Capture the cell that displays the provided text and extract its (X, Y) central coordinate. 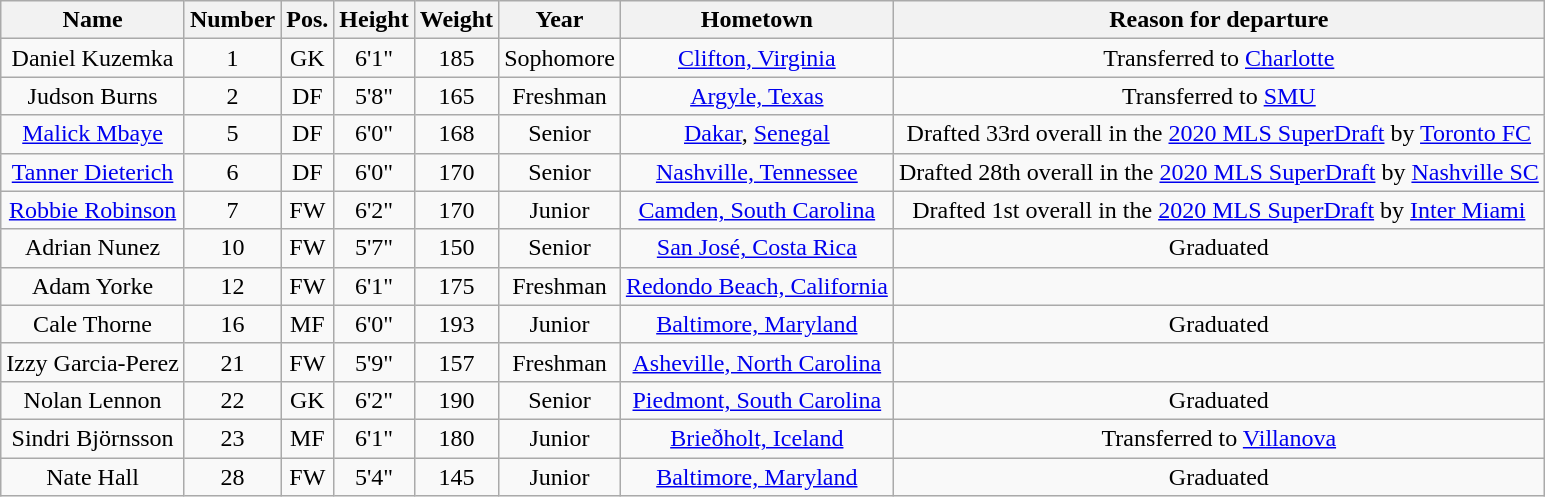
150 (456, 248)
Daniel Kuzemka (93, 58)
Nashville, Tennessee (756, 172)
145 (456, 477)
Drafted 28th overall in the 2020 MLS SuperDraft by Nashville SC (1218, 172)
175 (456, 286)
165 (456, 96)
5'7" (374, 248)
7 (232, 210)
193 (456, 324)
Piedmont, South Carolina (756, 400)
Redondo Beach, California (756, 286)
Robbie Robinson (93, 210)
Pos. (308, 20)
Reason for departure (1218, 20)
21 (232, 362)
5'9" (374, 362)
Cale Thorne (93, 324)
Argyle, Texas (756, 96)
1 (232, 58)
157 (456, 362)
Year (560, 20)
Hometown (756, 20)
2 (232, 96)
Malick Mbaye (93, 134)
Weight (456, 20)
Sophomore (560, 58)
Judson Burns (93, 96)
Tanner Dieterich (93, 172)
168 (456, 134)
Camden, South Carolina (756, 210)
Height (374, 20)
185 (456, 58)
Sindri Björnsson (93, 438)
Number (232, 20)
22 (232, 400)
Name (93, 20)
Nolan Lennon (93, 400)
Transferred to Charlotte (1218, 58)
190 (456, 400)
23 (232, 438)
Dakar, Senegal (756, 134)
Brieðholt, Iceland (756, 438)
Asheville, North Carolina (756, 362)
6 (232, 172)
5 (232, 134)
San José, Costa Rica (756, 248)
180 (456, 438)
Nate Hall (93, 477)
Transferred to Villanova (1218, 438)
5'8" (374, 96)
Adrian Nunez (93, 248)
Adam Yorke (93, 286)
16 (232, 324)
5'4" (374, 477)
Izzy Garcia-Perez (93, 362)
Clifton, Virginia (756, 58)
28 (232, 477)
Drafted 33rd overall in the 2020 MLS SuperDraft by Toronto FC (1218, 134)
Drafted 1st overall in the 2020 MLS SuperDraft by Inter Miami (1218, 210)
Transferred to SMU (1218, 96)
12 (232, 286)
10 (232, 248)
